Return [x, y] of the center of cell containing provided text 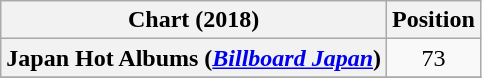
Position [434, 20]
Japan Hot Albums (Billboard Japan) [194, 58]
Chart (2018) [194, 20]
73 [434, 58]
